Output the [x, y] coordinate of the center of the cell containing the given text.  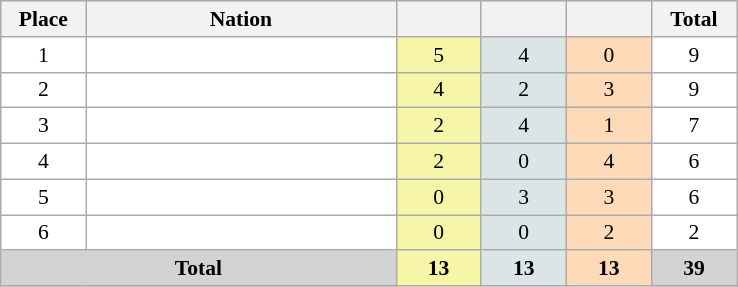
Nation [241, 19]
39 [694, 269]
7 [694, 126]
Place [44, 19]
